From the cell containing the given text, extract its center point as [X, Y] coordinate. 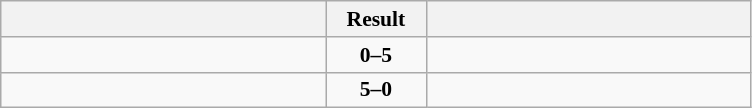
Result [376, 19]
5–0 [376, 90]
0–5 [376, 55]
